From the cell containing the given text, extract its center point as (x, y) coordinate. 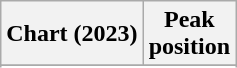
Peakposition (189, 34)
Chart (2023) (72, 34)
